Locate the cell with the specified text and output its (x, y) center coordinate. 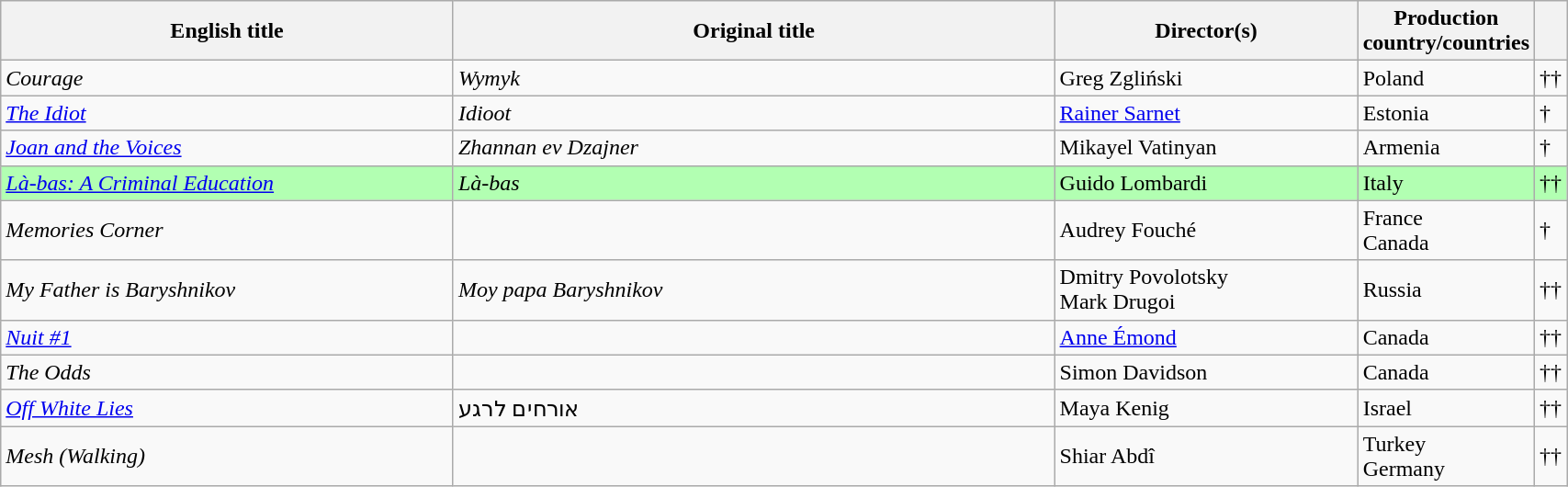
Production country/countries (1446, 31)
Zhannan ev Dzajner (753, 148)
Maya Kenig (1206, 408)
Greg Zgliński (1206, 78)
Director(s) (1206, 31)
Memories Corner (228, 230)
Là-bas (753, 183)
FranceCanada (1446, 230)
Courage (228, 78)
Anne Émond (1206, 337)
The Odds (228, 372)
English title (228, 31)
Off White Lies (228, 408)
אורחים לרגע (753, 408)
Original title (753, 31)
Poland (1446, 78)
Shiar Abdî (1206, 456)
Wymyk (753, 78)
Mikayel Vatinyan (1206, 148)
Rainer Sarnet (1206, 113)
The Idiot (228, 113)
My Father is Baryshnikov (228, 290)
Armenia (1446, 148)
Simon Davidson (1206, 372)
Joan and the Voices (228, 148)
Russia (1446, 290)
Nuit #1 (228, 337)
Audrey Fouché (1206, 230)
Idioot (753, 113)
Mesh (Walking) (228, 456)
Moy papa Baryshnikov (753, 290)
Italy (1446, 183)
Guido Lombardi (1206, 183)
TurkeyGermany (1446, 456)
Dmitry PovolotskyMark Drugoi (1206, 290)
Israel (1446, 408)
Estonia (1446, 113)
Là-bas: A Criminal Education (228, 183)
